Search for the cell housing the specified text and yield its (x, y) center coordinate. 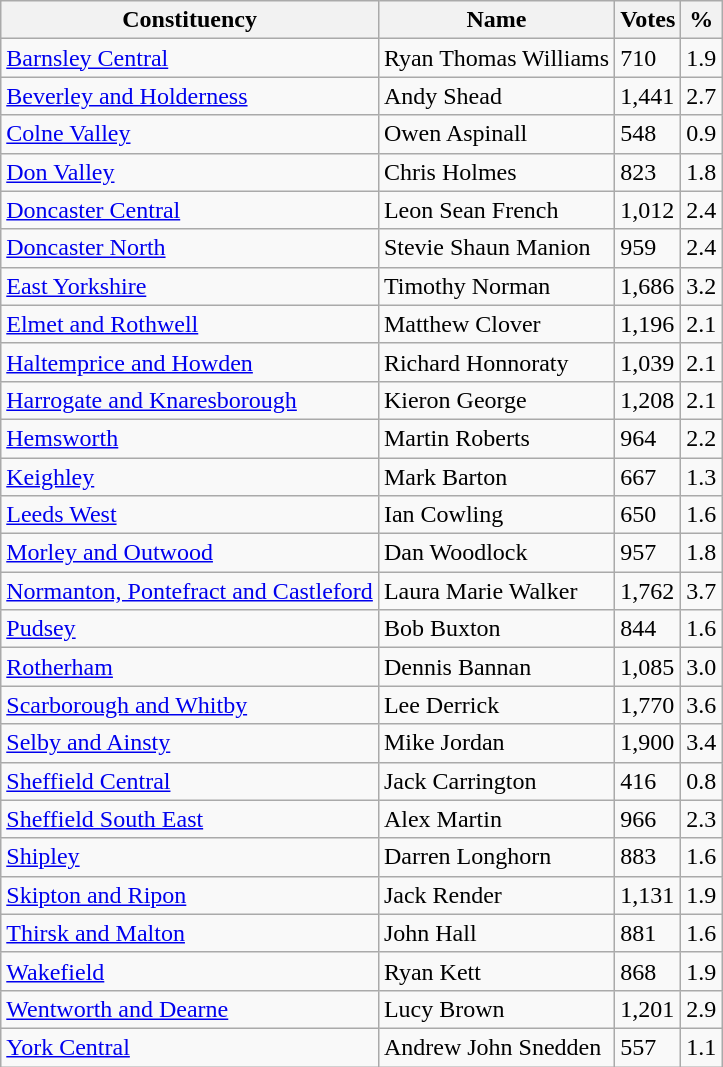
Bob Buxton (496, 629)
Sheffield South East (190, 819)
667 (648, 477)
Elmet and Rothwell (190, 324)
Morley and Outwood (190, 553)
2.3 (702, 819)
Name (496, 20)
3.2 (702, 286)
881 (648, 933)
1,201 (648, 1009)
Ryan Kett (496, 971)
Andrew John Snedden (496, 1047)
883 (648, 857)
3.6 (702, 705)
964 (648, 438)
1.3 (702, 477)
Wakefield (190, 971)
Martin Roberts (496, 438)
Owen Aspinall (496, 134)
Beverley and Holderness (190, 96)
0.8 (702, 781)
1,900 (648, 743)
Mike Jordan (496, 743)
1,441 (648, 96)
2.7 (702, 96)
0.9 (702, 134)
Doncaster Central (190, 210)
Jack Render (496, 895)
Thirsk and Malton (190, 933)
Timothy Norman (496, 286)
Hemsworth (190, 438)
Kieron George (496, 400)
Richard Honnoraty (496, 362)
3.4 (702, 743)
% (702, 20)
Darren Longhorn (496, 857)
959 (648, 248)
Ryan Thomas Williams (496, 58)
1,196 (648, 324)
Shipley (190, 857)
Skipton and Ripon (190, 895)
416 (648, 781)
868 (648, 971)
548 (648, 134)
Mark Barton (496, 477)
Constituency (190, 20)
John Hall (496, 933)
Sheffield Central (190, 781)
Dennis Bannan (496, 667)
Jack Carrington (496, 781)
Colne Valley (190, 134)
1,085 (648, 667)
Ian Cowling (496, 515)
Alex Martin (496, 819)
Laura Marie Walker (496, 591)
844 (648, 629)
Selby and Ainsty (190, 743)
Votes (648, 20)
Normanton, Pontefract and Castleford (190, 591)
Haltemprice and Howden (190, 362)
Lucy Brown (496, 1009)
1,039 (648, 362)
Pudsey (190, 629)
Leeds West (190, 515)
Matthew Clover (496, 324)
Doncaster North (190, 248)
Scarborough and Whitby (190, 705)
966 (648, 819)
Chris Holmes (496, 172)
Don Valley (190, 172)
650 (648, 515)
Dan Woodlock (496, 553)
1,762 (648, 591)
Leon Sean French (496, 210)
1.1 (702, 1047)
2.2 (702, 438)
1,686 (648, 286)
710 (648, 58)
1,770 (648, 705)
1,131 (648, 895)
Rotherham (190, 667)
Wentworth and Dearne (190, 1009)
Keighley (190, 477)
557 (648, 1047)
Andy Shead (496, 96)
2.9 (702, 1009)
Barnsley Central (190, 58)
823 (648, 172)
Stevie Shaun Manion (496, 248)
York Central (190, 1047)
Lee Derrick (496, 705)
East Yorkshire (190, 286)
3.0 (702, 667)
1,208 (648, 400)
3.7 (702, 591)
1,012 (648, 210)
Harrogate and Knaresborough (190, 400)
957 (648, 553)
